Output the (x, y) coordinate of the center of the cell containing the given text.  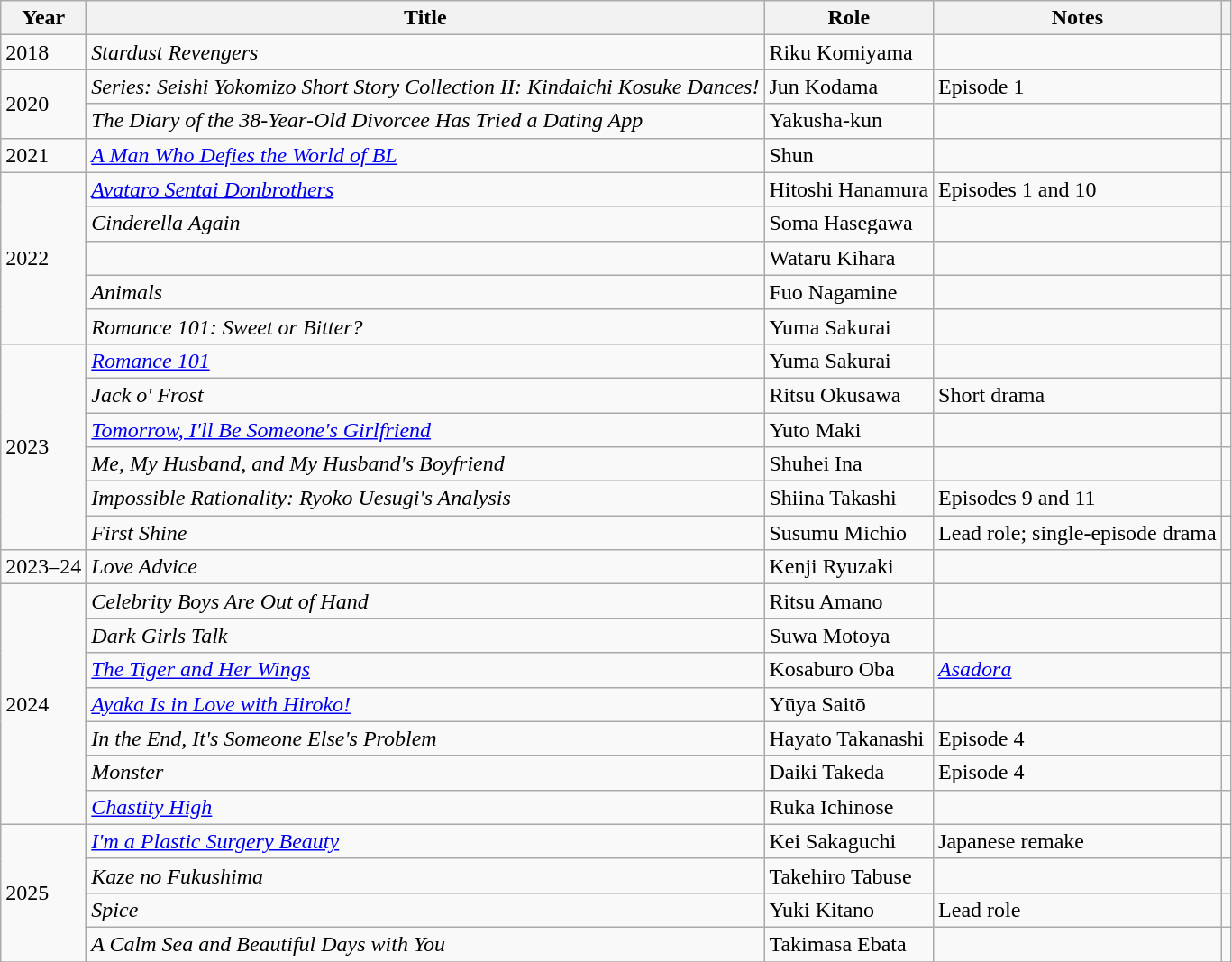
Hayato Takanashi (849, 738)
Hitoshi Hanamura (849, 189)
Yakusha-kun (849, 121)
Kenji Ryuzaki (849, 567)
2023–24 (43, 567)
Wataru Kihara (849, 258)
2021 (43, 155)
Avataro Sentai Donbrothers (425, 189)
Year (43, 18)
2022 (43, 258)
Takimasa Ebata (849, 944)
Shuhei Ina (849, 464)
The Diary of the 38-Year-Old Divorcee Has Tried a Dating App (425, 121)
In the End, It's Someone Else's Problem (425, 738)
Notes (1078, 18)
2018 (43, 52)
Fuo Nagamine (849, 292)
The Tiger and Her Wings (425, 670)
Romance 101: Sweet or Bitter? (425, 326)
Kei Sakaguchi (849, 841)
Jack o' Frost (425, 395)
Ritsu Amano (849, 601)
Monster (425, 773)
Dark Girls Talk (425, 636)
Soma Hasegawa (849, 224)
Animals (425, 292)
Romance 101 (425, 361)
Yuto Maki (849, 430)
Love Advice (425, 567)
Shun (849, 155)
A Man Who Defies the World of BL (425, 155)
Japanese remake (1078, 841)
I'm a Plastic Surgery Beauty (425, 841)
Me, My Husband, and My Husband's Boyfriend (425, 464)
2020 (43, 104)
Kaze no Fukushima (425, 875)
Role (849, 18)
Episode 1 (1078, 87)
Short drama (1078, 395)
Impossible Rationality: Ryoko Uesugi's Analysis (425, 499)
Chastity High (425, 807)
Shiina Takashi (849, 499)
Riku Komiyama (849, 52)
Yūya Saitō (849, 704)
Takehiro Tabuse (849, 875)
2024 (43, 704)
Tomorrow, I'll Be Someone's Girlfriend (425, 430)
Title (425, 18)
A Calm Sea and Beautiful Days with You (425, 944)
Episodes 9 and 11 (1078, 499)
Lead role; single-episode drama (1078, 533)
Stardust Revengers (425, 52)
2025 (43, 893)
Ritsu Okusawa (849, 395)
First Shine (425, 533)
Daiki Takeda (849, 773)
2023 (43, 446)
Ayaka Is in Love with Hiroko! (425, 704)
Yuki Kitano (849, 910)
Cinderella Again (425, 224)
Lead role (1078, 910)
Episodes 1 and 10 (1078, 189)
Celebrity Boys Are Out of Hand (425, 601)
Suwa Motoya (849, 636)
Asadora (1078, 670)
Ruka Ichinose (849, 807)
Spice (425, 910)
Susumu Michio (849, 533)
Series: Seishi Yokomizo Short Story Collection II: Kindaichi Kosuke Dances! (425, 87)
Kosaburo Oba (849, 670)
Jun Kodama (849, 87)
